Return [x, y] of the center of cell containing provided text 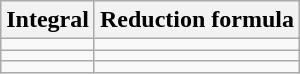
Integral [48, 20]
Reduction formula [196, 20]
